Find where the given text appears and provide that cell's center as [X, Y] coordinate. 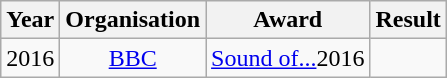
Sound of...2016 [288, 58]
2016 [30, 58]
Result [408, 20]
BBC [133, 58]
Year [30, 20]
Organisation [133, 20]
Award [288, 20]
